Extract the (x, y) coordinate from the center of the cell holding the provided text.  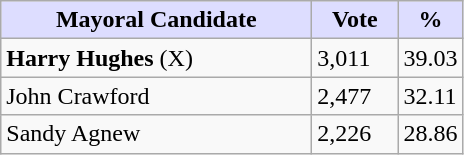
32.11 (430, 96)
2,477 (355, 96)
Harry Hughes (X) (156, 58)
John Crawford (156, 96)
3,011 (355, 58)
28.86 (430, 134)
2,226 (355, 134)
39.03 (430, 58)
Mayoral Candidate (156, 20)
% (430, 20)
Vote (355, 20)
Sandy Agnew (156, 134)
